Find where the given text appears and provide that cell's center as [X, Y] coordinate. 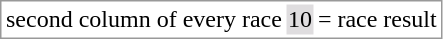
10 [300, 19]
= race result [377, 19]
second column of every race [144, 19]
